Output the [x, y] coordinate of the center of the cell containing the given text.  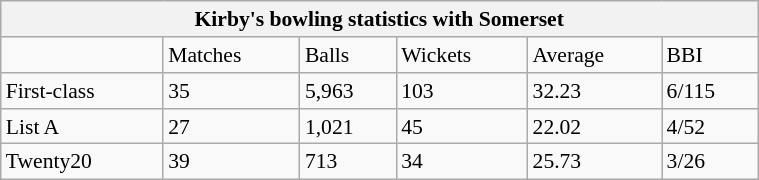
25.73 [595, 162]
1,021 [348, 126]
39 [232, 162]
Matches [232, 55]
4/52 [710, 126]
Average [595, 55]
Wickets [462, 55]
103 [462, 91]
BBI [710, 55]
22.02 [595, 126]
First-class [82, 91]
713 [348, 162]
List A [82, 126]
45 [462, 126]
32.23 [595, 91]
34 [462, 162]
27 [232, 126]
35 [232, 91]
3/26 [710, 162]
Kirby's bowling statistics with Somerset [380, 19]
5,963 [348, 91]
Twenty20 [82, 162]
6/115 [710, 91]
Balls [348, 55]
